Scan for the cell matching the given text and deliver its (x, y) coordinate at center. 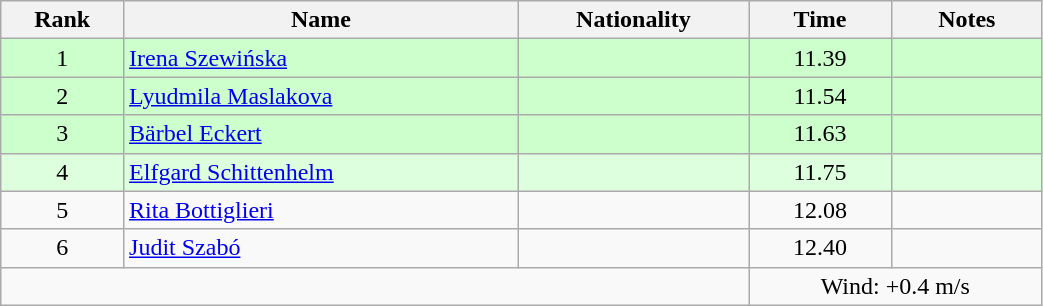
11.75 (820, 172)
5 (62, 210)
1 (62, 58)
12.08 (820, 210)
11.54 (820, 96)
6 (62, 248)
Judit Szabó (322, 248)
Time (820, 20)
Rita Bottiglieri (322, 210)
Name (322, 20)
4 (62, 172)
2 (62, 96)
Wind: +0.4 m/s (896, 286)
Notes (967, 20)
Rank (62, 20)
Bärbel Eckert (322, 134)
12.40 (820, 248)
11.63 (820, 134)
3 (62, 134)
Irena Szewińska (322, 58)
Elfgard Schittenhelm (322, 172)
Lyudmila Maslakova (322, 96)
11.39 (820, 58)
Nationality (633, 20)
